Pinpoint the cell where the given text exists, returning its (x, y) midpoint coordinate. 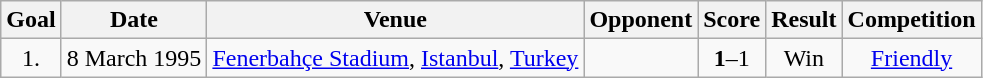
Score (732, 20)
Fenerbahçe Stadium, Istanbul, Turkey (396, 58)
Result (804, 20)
1–1 (732, 58)
1. (31, 58)
Win (804, 58)
8 March 1995 (134, 58)
Goal (31, 20)
Competition (912, 20)
Friendly (912, 58)
Venue (396, 20)
Opponent (641, 20)
Date (134, 20)
